Scan for the cell matching the given text and deliver its (x, y) coordinate at center. 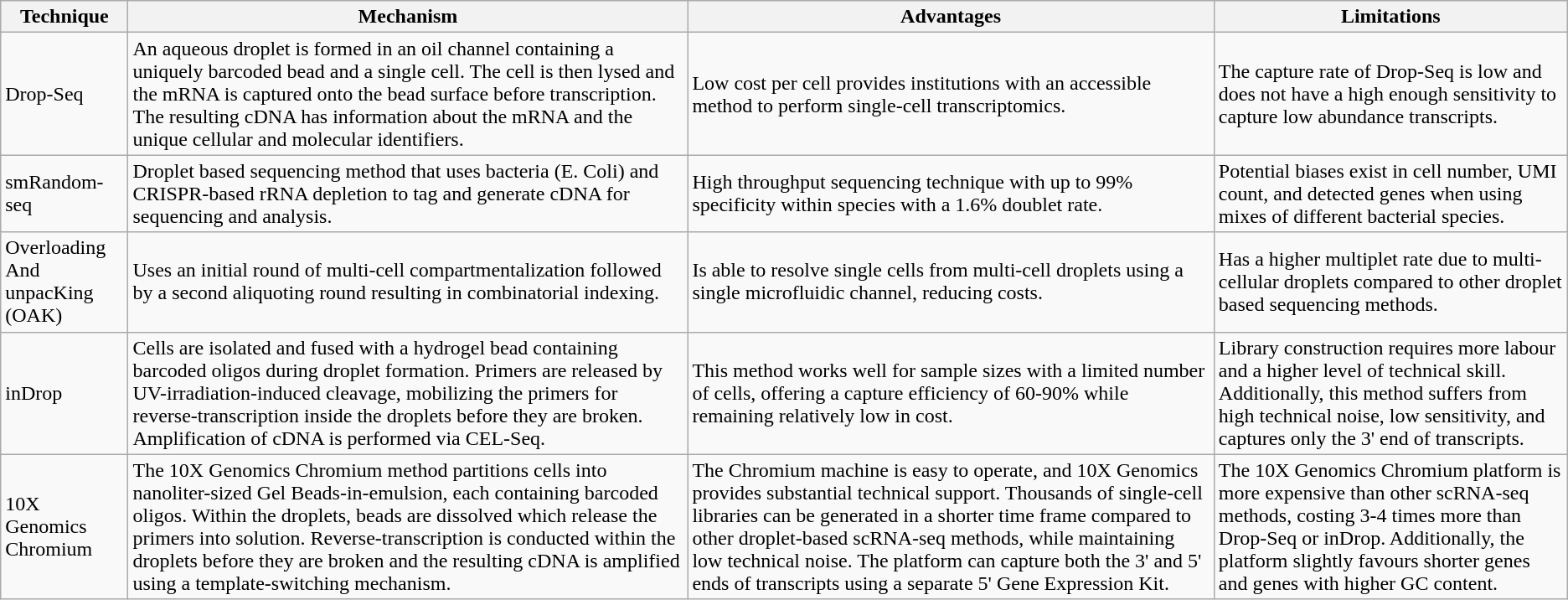
Uses an initial round of multi-cell compartmentalization followed by a second aliquoting round resulting in combinatorial indexing. (408, 282)
Potential biases exist in cell number, UMI count, and detected genes when using mixes of different bacterial species. (1390, 194)
High throughput sequencing technique with up to 99% specificity within species with a 1.6% doublet rate. (951, 194)
Advantages (951, 17)
Is able to resolve single cells from multi-cell droplets using a single microfluidic channel, reducing costs. (951, 282)
The capture rate of Drop-Seq is low and does not have a high enough sensitivity to capture low abundance transcripts. (1390, 94)
Droplet based sequencing method that uses bacteria (E. Coli) and CRISPR-based rRNA depletion to tag and generate cDNA for sequencing and analysis. (408, 194)
Technique (64, 17)
Has a higher multiplet rate due to multi-cellular droplets compared to other droplet based sequencing methods. (1390, 282)
inDrop (64, 393)
Low cost per cell provides institutions with an accessible method to perform single-cell transcriptomics. (951, 94)
Drop-Seq (64, 94)
Overloading And unpacKing(OAK) (64, 282)
Limitations (1390, 17)
10X Genomics Chromium (64, 526)
smRandom-seq (64, 194)
Mechanism (408, 17)
